Provide the (X, Y) coordinate of the cell's center where the given text is located.  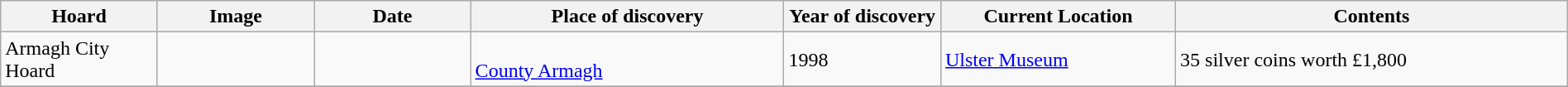
Date (392, 17)
Contents (1372, 17)
County Armagh (627, 60)
Place of discovery (627, 17)
Year of discovery (862, 17)
Hoard (79, 17)
Armagh City Hoard (79, 60)
1998 (862, 60)
Ulster Museum (1058, 60)
35 silver coins worth £1,800 (1372, 60)
Image (235, 17)
Current Location (1058, 17)
